Determine the (x, y) coordinate at the center of the cell enclosing the given text.  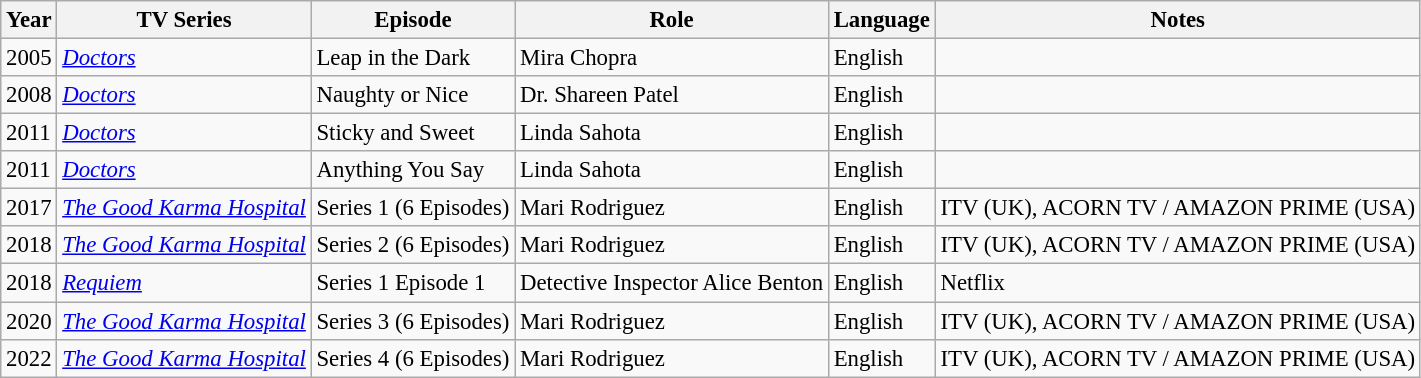
Dr. Shareen Patel (672, 95)
Series 1 Episode 1 (413, 283)
2005 (29, 58)
Leap in the Dark (413, 58)
2008 (29, 95)
Mira Chopra (672, 58)
Language (882, 20)
Episode (413, 20)
Notes (1178, 20)
Series 2 (6 Episodes) (413, 245)
Series 3 (6 Episodes) (413, 321)
Sticky and Sweet (413, 133)
Anything You Say (413, 170)
2020 (29, 321)
Netflix (1178, 283)
Series 4 (6 Episodes) (413, 358)
Year (29, 20)
2022 (29, 358)
Series 1 (6 Episodes) (413, 208)
TV Series (184, 20)
Naughty or Nice (413, 95)
Detective Inspector Alice Benton (672, 283)
2017 (29, 208)
Role (672, 20)
Requiem (184, 283)
